From the cell containing the given text, extract its center point as (x, y) coordinate. 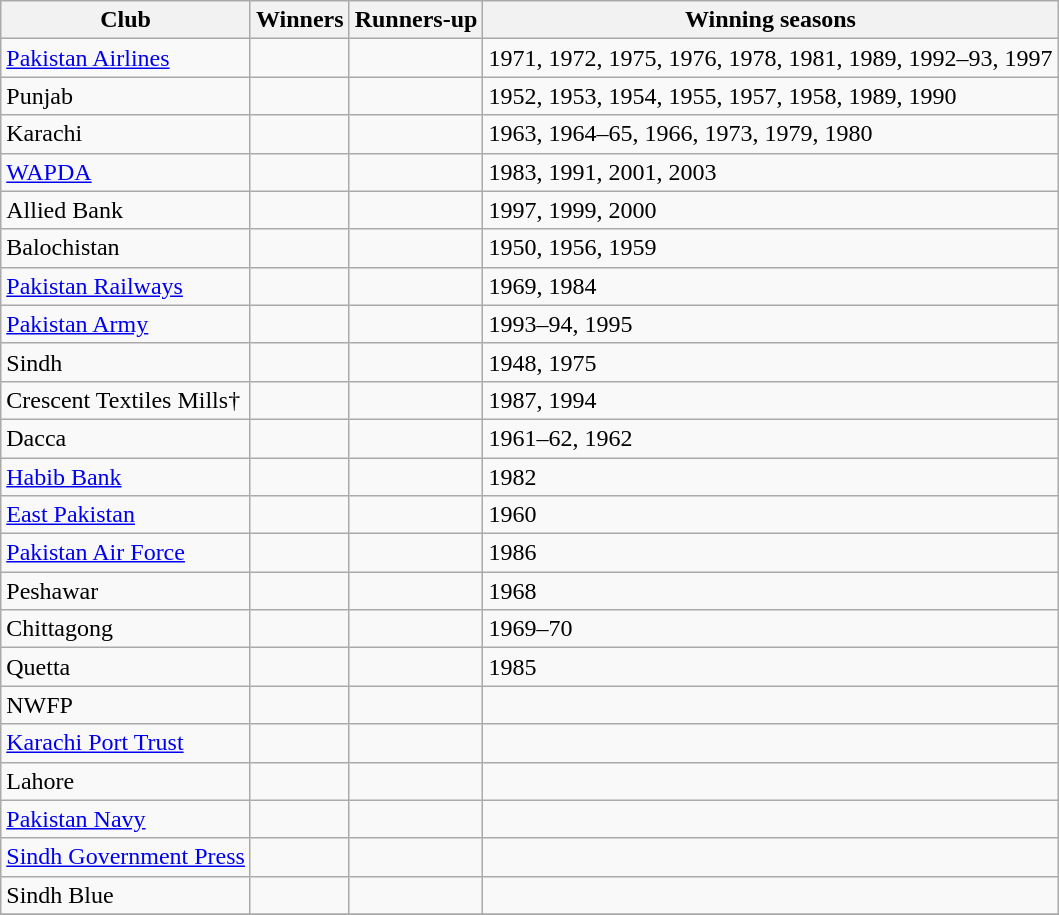
East Pakistan (126, 515)
Pakistan Airlines (126, 58)
1950, 1956, 1959 (770, 248)
Sindh Blue (126, 895)
1952, 1953, 1954, 1955, 1957, 1958, 1989, 1990 (770, 96)
1986 (770, 553)
Winners (300, 20)
1960 (770, 515)
Peshawar (126, 591)
Club (126, 20)
Dacca (126, 438)
WAPDA (126, 172)
Karachi Port Trust (126, 743)
1971, 1972, 1975, 1976, 1978, 1981, 1989, 1992–93, 1997 (770, 58)
1993–94, 1995 (770, 324)
Punjab (126, 96)
1985 (770, 667)
1982 (770, 477)
Lahore (126, 781)
1969–70 (770, 629)
Pakistan Air Force (126, 553)
Balochistan (126, 248)
1987, 1994 (770, 400)
1968 (770, 591)
NWFP (126, 705)
Quetta (126, 667)
Winning seasons (770, 20)
1961–62, 1962 (770, 438)
Sindh Government Press (126, 857)
Chittagong (126, 629)
1948, 1975 (770, 362)
1997, 1999, 2000 (770, 210)
Runners-up (416, 20)
Habib Bank (126, 477)
Pakistan Navy (126, 819)
Pakistan Army (126, 324)
Allied Bank (126, 210)
Crescent Textiles Mills† (126, 400)
Pakistan Railways (126, 286)
Karachi (126, 134)
1969, 1984 (770, 286)
1963, 1964–65, 1966, 1973, 1979, 1980 (770, 134)
1983, 1991, 2001, 2003 (770, 172)
Sindh (126, 362)
